Search for the cell housing the specified text and yield its [x, y] center coordinate. 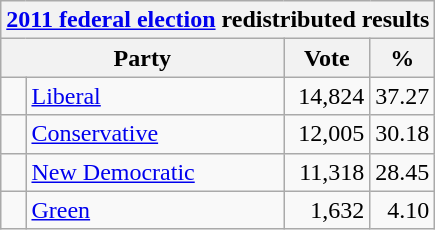
New Democratic [155, 172]
Conservative [155, 134]
% [402, 58]
37.27 [402, 96]
4.10 [402, 210]
Vote [327, 58]
Green [155, 210]
Party [142, 58]
2011 federal election redistributed results [218, 20]
30.18 [402, 134]
1,632 [327, 210]
11,318 [327, 172]
12,005 [327, 134]
28.45 [402, 172]
Liberal [155, 96]
14,824 [327, 96]
